Return [x, y] of the center of cell containing provided text 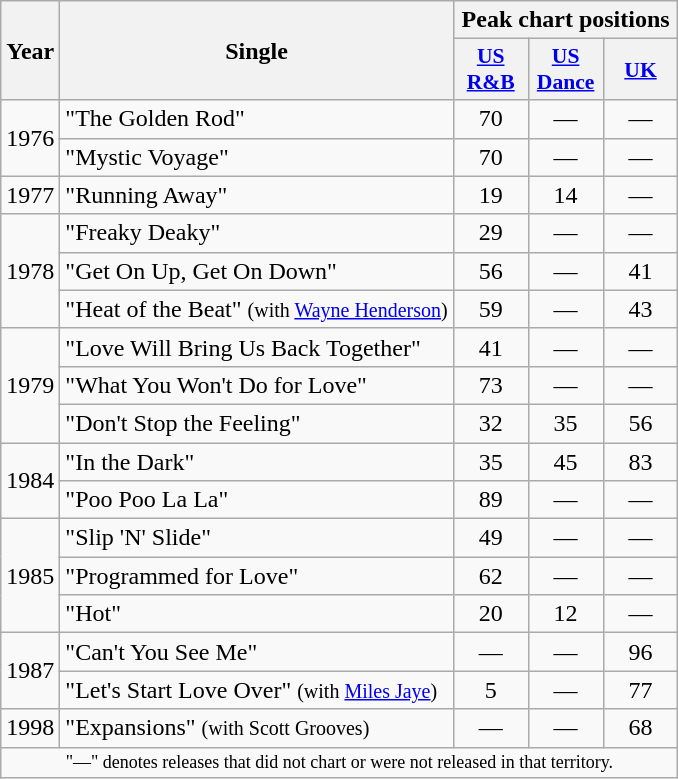
1985 [30, 576]
5 [490, 690]
1978 [30, 271]
"Running Away" [256, 195]
US R&B [490, 70]
77 [640, 690]
45 [566, 461]
"Mystic Voyage" [256, 157]
Year [30, 50]
"What You Won't Do for Love" [256, 385]
"Can't You See Me" [256, 652]
UK [640, 70]
"Poo Poo La La" [256, 500]
"Get On Up, Get On Down" [256, 271]
89 [490, 500]
43 [640, 309]
73 [490, 385]
68 [640, 728]
1998 [30, 728]
"Don't Stop the Feeling" [256, 423]
1977 [30, 195]
29 [490, 233]
12 [566, 614]
"Freaky Deaky" [256, 233]
"Slip 'N' Slide" [256, 538]
19 [490, 195]
32 [490, 423]
"Heat of the Beat" (with Wayne Henderson) [256, 309]
1979 [30, 385]
20 [490, 614]
"Love Will Bring Us Back Together" [256, 347]
1987 [30, 671]
"Expansions" (with Scott Grooves) [256, 728]
49 [490, 538]
Peak chart positions [566, 20]
96 [640, 652]
1976 [30, 138]
Single [256, 50]
1984 [30, 480]
14 [566, 195]
62 [490, 576]
83 [640, 461]
"Let's Start Love Over" (with Miles Jaye) [256, 690]
"Programmed for Love" [256, 576]
"—" denotes releases that did not chart or were not released in that territory. [340, 762]
"In the Dark" [256, 461]
59 [490, 309]
"Hot" [256, 614]
US Dance [566, 70]
"The Golden Rod" [256, 119]
